For the text-containing cell, return its midpoint in [x, y] coordinate format. 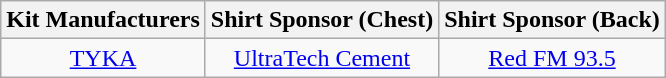
Kit Manufacturers [104, 20]
Shirt Sponsor (Chest) [322, 20]
UltraTech Cement [322, 58]
Shirt Sponsor (Back) [552, 20]
Red FM 93.5 [552, 58]
TYKA [104, 58]
